Provide the (x, y) coordinate of the cell's center where the given text is located.  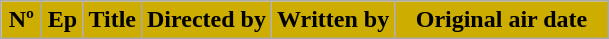
Ep (62, 20)
Original air date (502, 20)
Written by (332, 20)
Title (112, 20)
Nº (22, 20)
Directed by (206, 20)
